From the cell containing the given text, extract its center point as [X, Y] coordinate. 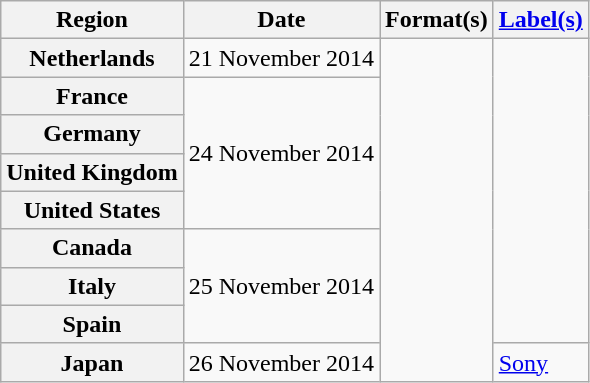
21 November 2014 [281, 58]
Spain [92, 324]
Germany [92, 134]
Japan [92, 362]
United Kingdom [92, 172]
Italy [92, 286]
24 November 2014 [281, 153]
United States [92, 210]
Region [92, 20]
Date [281, 20]
France [92, 96]
Format(s) [437, 20]
25 November 2014 [281, 286]
Sony [540, 362]
26 November 2014 [281, 362]
Label(s) [540, 20]
Netherlands [92, 58]
Canada [92, 248]
